Output the (X, Y) coordinate of the center of the cell containing the given text.  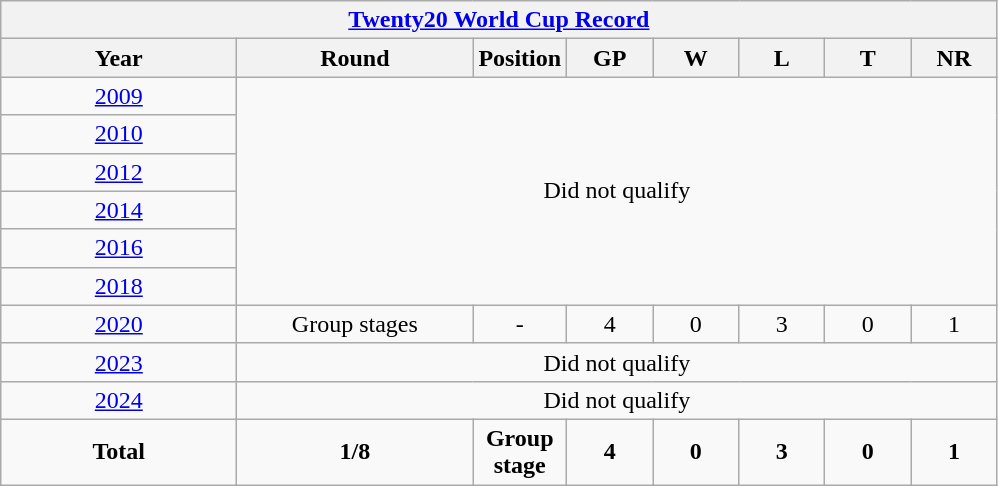
2010 (119, 134)
Round (355, 58)
W (696, 58)
2020 (119, 324)
2023 (119, 362)
2016 (119, 248)
2012 (119, 172)
Twenty20 World Cup Record (499, 20)
- (520, 324)
2014 (119, 210)
Year (119, 58)
NR (954, 58)
Position (520, 58)
Group stage (520, 452)
Group stages (355, 324)
2009 (119, 96)
Total (119, 452)
2018 (119, 286)
L (782, 58)
GP (610, 58)
1/8 (355, 452)
2024 (119, 400)
T (868, 58)
